Determine the [x, y] coordinate at the center of the cell enclosing the given text.  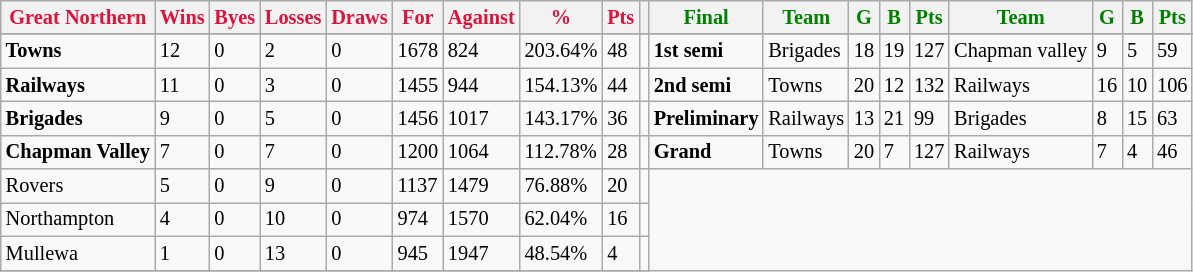
For [418, 17]
18 [864, 51]
Preliminary [706, 118]
8 [1107, 118]
Rovers [78, 186]
1455 [418, 85]
44 [620, 85]
1200 [418, 152]
1 [182, 253]
974 [418, 219]
Grand [706, 152]
28 [620, 152]
3 [293, 85]
Wins [182, 17]
1st semi [706, 51]
154.13% [562, 85]
944 [482, 85]
143.17% [562, 118]
1456 [418, 118]
1137 [418, 186]
Chapman Valley [78, 152]
1947 [482, 253]
2nd semi [706, 85]
1678 [418, 51]
48.54% [562, 253]
Draws [359, 17]
203.64% [562, 51]
62.04% [562, 219]
112.78% [562, 152]
106 [1172, 85]
99 [929, 118]
945 [418, 253]
21 [894, 118]
Against [482, 17]
1570 [482, 219]
19 [894, 51]
Great Northern [78, 17]
Chapman valley [1020, 51]
11 [182, 85]
63 [1172, 118]
Losses [293, 17]
1479 [482, 186]
76.88% [562, 186]
1064 [482, 152]
Final [706, 17]
824 [482, 51]
% [562, 17]
Byes [235, 17]
46 [1172, 152]
48 [620, 51]
1017 [482, 118]
Mullewa [78, 253]
15 [1137, 118]
132 [929, 85]
Northampton [78, 219]
2 [293, 51]
59 [1172, 51]
36 [620, 118]
